Locate the cell with the specified text and output its [x, y] center coordinate. 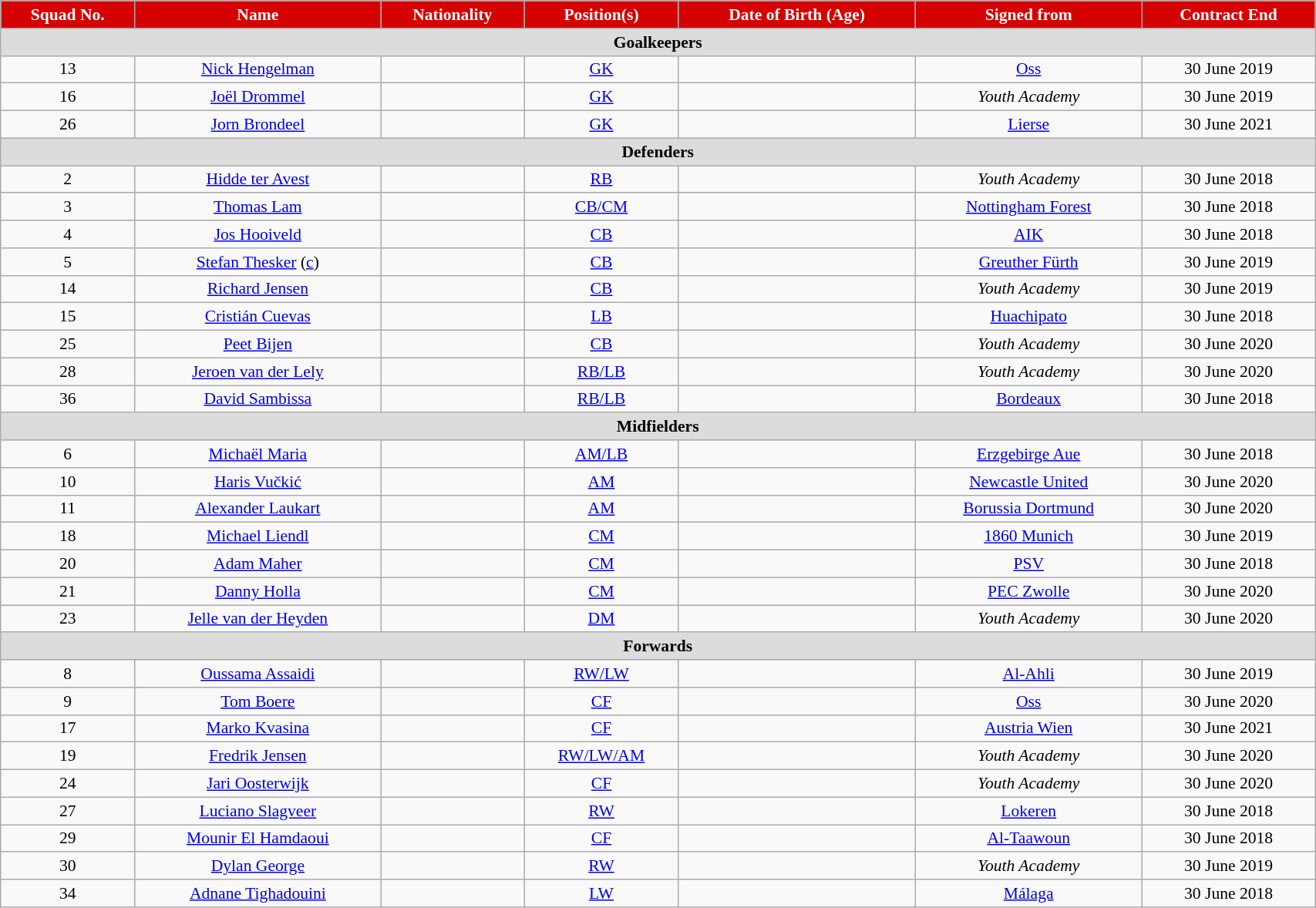
Mounir El Hamdaoui [257, 839]
36 [68, 399]
Jari Oosterwijk [257, 784]
Stefan Thesker (c) [257, 262]
10 [68, 482]
Hidde ter Avest [257, 180]
16 [68, 97]
LW [601, 893]
6 [68, 454]
Jos Hooiveld [257, 234]
30 [68, 866]
RW/LW/AM [601, 756]
13 [68, 69]
AIK [1028, 234]
Nick Hengelman [257, 69]
15 [68, 317]
Peet Bijen [257, 345]
1860 Munich [1028, 536]
Oussama Assaidi [257, 674]
RW/LW [601, 674]
21 [68, 591]
Alexander Laukart [257, 509]
Málaga [1028, 893]
Tom Boere [257, 701]
8 [68, 674]
Cristián Cuevas [257, 317]
PEC Zwolle [1028, 591]
Haris Vučkić [257, 482]
Thomas Lam [257, 207]
Al-Ahli [1028, 674]
Erzgebirge Aue [1028, 454]
Forwards [658, 647]
Marko Kvasina [257, 728]
23 [68, 619]
20 [68, 564]
34 [68, 893]
Signed from [1028, 15]
CB/CM [601, 207]
Borussia Dortmund [1028, 509]
Contract End [1229, 15]
Jeroen van der Lely [257, 372]
Al-Taawoun [1028, 839]
Name [257, 15]
Nationality [453, 15]
Adnane Tighadouini [257, 893]
Luciano Slagveer [257, 811]
29 [68, 839]
17 [68, 728]
19 [68, 756]
Squad No. [68, 15]
Nottingham Forest [1028, 207]
24 [68, 784]
9 [68, 701]
3 [68, 207]
5 [68, 262]
Lierse [1028, 125]
4 [68, 234]
LB [601, 317]
27 [68, 811]
Huachipato [1028, 317]
Michaël Maria [257, 454]
26 [68, 125]
David Sambissa [257, 399]
Dylan George [257, 866]
Lokeren [1028, 811]
Goalkeepers [658, 42]
Joël Drommel [257, 97]
Midfielders [658, 427]
Newcastle United [1028, 482]
2 [68, 180]
25 [68, 345]
Greuther Fürth [1028, 262]
AM/LB [601, 454]
Defenders [658, 152]
Fredrik Jensen [257, 756]
Michael Liendl [257, 536]
28 [68, 372]
Date of Birth (Age) [796, 15]
18 [68, 536]
11 [68, 509]
Jelle van der Heyden [257, 619]
Jorn Brondeel [257, 125]
Bordeaux [1028, 399]
DM [601, 619]
14 [68, 289]
Richard Jensen [257, 289]
Austria Wien [1028, 728]
Position(s) [601, 15]
PSV [1028, 564]
RB [601, 180]
Danny Holla [257, 591]
Adam Maher [257, 564]
